Output the [x, y] coordinate of the center of the cell containing the given text.  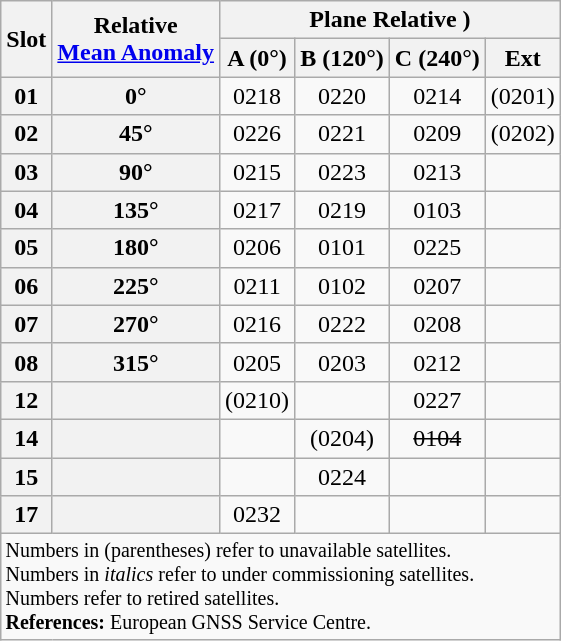
0220 [342, 96]
0226 [258, 134]
(0201) [522, 96]
0101 [342, 248]
0212 [437, 362]
0216 [258, 324]
0214 [437, 96]
A (0°) [258, 58]
12 [26, 400]
08 [26, 362]
270° [136, 324]
135° [136, 210]
Slot [26, 39]
17 [26, 515]
0213 [437, 172]
0103 [437, 210]
02 [26, 134]
0222 [342, 324]
04 [26, 210]
0215 [258, 172]
14 [26, 438]
315° [136, 362]
15 [26, 477]
0209 [437, 134]
RelativeMean Anomaly [136, 39]
B (120°) [342, 58]
(0202) [522, 134]
0217 [258, 210]
225° [136, 286]
C (240°) [437, 58]
0232 [258, 515]
Plane Relative ) [390, 20]
0104 [437, 438]
06 [26, 286]
03 [26, 172]
07 [26, 324]
0208 [437, 324]
(0204) [342, 438]
0° [136, 96]
0218 [258, 96]
0219 [342, 210]
01 [26, 96]
0211 [258, 286]
0223 [342, 172]
0203 [342, 362]
Ext [522, 58]
0221 [342, 134]
05 [26, 248]
90° [136, 172]
0225 [437, 248]
0224 [342, 477]
0206 [258, 248]
0207 [437, 286]
0227 [437, 400]
180° [136, 248]
45° [136, 134]
0102 [342, 286]
0205 [258, 362]
(0210) [258, 400]
